Find where the given text appears and provide that cell's center as [x, y] coordinate. 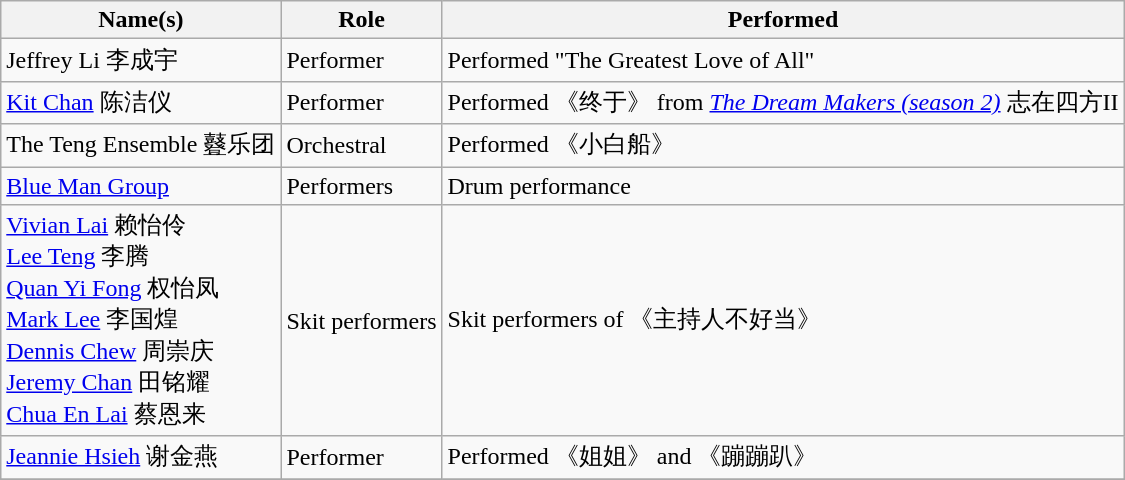
Vivian Lai 赖怡伶 Lee Teng 李腾 Quan Yi Fong 权怡凤 Mark Lee 李国煌 Dennis Chew 周崇庆 Jeremy Chan 田铭耀 Chua En Lai 蔡恩来 [141, 321]
Orchestral [362, 146]
Performers [362, 185]
Performed "The Greatest Love of All" [783, 60]
Jeffrey Li 李成宇 [141, 60]
Role [362, 20]
Kit Chan 陈洁仪 [141, 102]
Blue Man Group [141, 185]
Performed 《终于》 from The Dream Makers (season 2) 志在四方II [783, 102]
Jeannie Hsieh 谢金燕 [141, 458]
Drum performance [783, 185]
Skit performers [362, 321]
Performed [783, 20]
Skit performers of 《主持人不好当》 [783, 321]
Name(s) [141, 20]
Performed 《姐姐》 and 《蹦蹦趴》 [783, 458]
Performed 《小白船》 [783, 146]
The Teng Ensemble 鼟乐团 [141, 146]
